From the cell containing the given text, extract its center point as [x, y] coordinate. 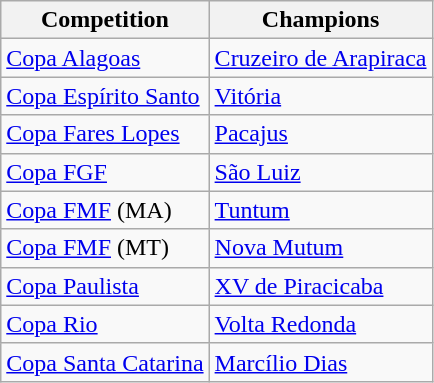
Copa Espírito Santo [105, 96]
Vitória [320, 96]
São Luiz [320, 172]
Cruzeiro de Arapiraca [320, 58]
Copa Rio [105, 324]
Copa Santa Catarina [105, 362]
Champions [320, 20]
Copa FMF (MT) [105, 248]
Copa Fares Lopes [105, 134]
Copa FGF [105, 172]
Marcílio Dias [320, 362]
Copa Paulista [105, 286]
Copa Alagoas [105, 58]
Nova Mutum [320, 248]
Competition [105, 20]
Copa FMF (MA) [105, 210]
XV de Piracicaba [320, 286]
Volta Redonda [320, 324]
Pacajus [320, 134]
Tuntum [320, 210]
